Find where the given text appears and provide that cell's center as [x, y] coordinate. 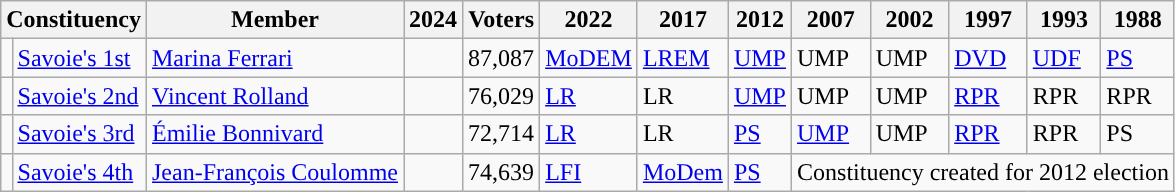
2007 [832, 20]
2024 [434, 20]
Émilie Bonnivard [274, 134]
Savoie's 2nd [79, 96]
Savoie's 3rd [79, 134]
Marina Ferrari [274, 58]
1988 [1138, 20]
1993 [1064, 20]
2012 [760, 20]
Savoie's 4th [79, 172]
UDF [1064, 58]
Vincent Rolland [274, 96]
MoDEM [589, 58]
2002 [910, 20]
Jean-François Coulomme [274, 172]
Constituency created for 2012 election [984, 172]
Voters [502, 20]
72,714 [502, 134]
1997 [988, 20]
76,029 [502, 96]
LFI [589, 172]
74,639 [502, 172]
2022 [589, 20]
87,087 [502, 58]
Savoie's 1st [79, 58]
2017 [682, 20]
MoDem [682, 172]
DVD [988, 58]
LREM [682, 58]
Constituency [74, 20]
Member [274, 20]
